Provide the [X, Y] coordinate of the cell's center where the given text is located.  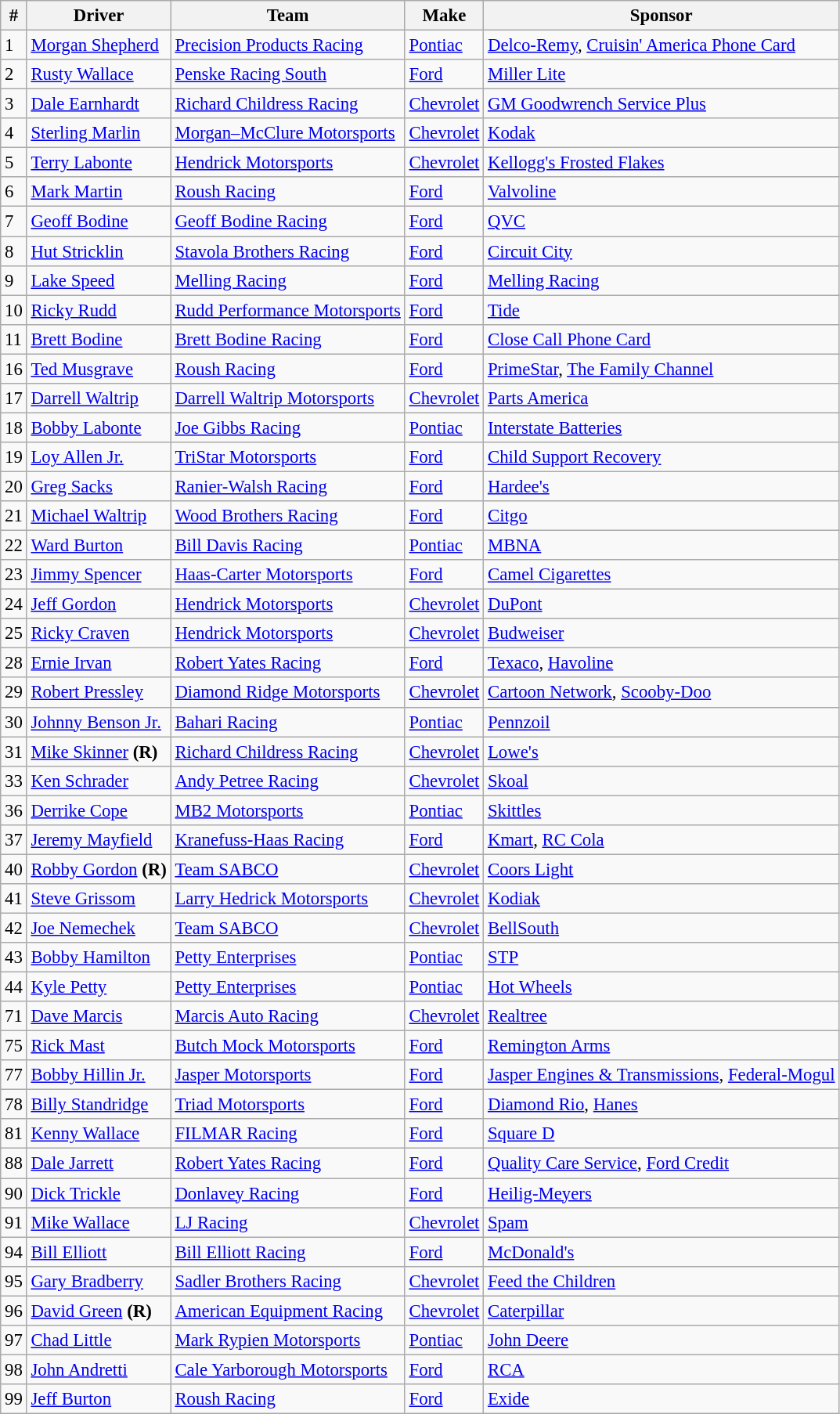
95 [14, 1281]
Ricky Craven [99, 633]
Interstate Batteries [662, 427]
88 [14, 1163]
Geoff Bodine Racing [288, 222]
Ward Burton [99, 546]
8 [14, 251]
Jeff Gordon [99, 604]
25 [14, 633]
RCA [662, 1369]
Andy Petree Racing [288, 781]
Pennzoil [662, 722]
Hut Stricklin [99, 251]
QVC [662, 222]
Square D [662, 1134]
10 [14, 310]
40 [14, 869]
Ernie Irvan [99, 663]
Close Call Phone Card [662, 339]
Make [444, 16]
17 [14, 399]
18 [14, 427]
21 [14, 516]
Joe Gibbs Racing [288, 427]
Bahari Racing [288, 722]
Diamond Ridge Motorsports [288, 693]
Diamond Rio, Hanes [662, 1105]
9 [14, 280]
Rudd Performance Motorsports [288, 310]
Haas-Carter Motorsports [288, 575]
Cartoon Network, Scooby-Doo [662, 693]
MBNA [662, 546]
37 [14, 840]
6 [14, 192]
42 [14, 928]
Derrike Cope [99, 810]
24 [14, 604]
Dick Trickle [99, 1193]
5 [14, 163]
Hot Wheels [662, 987]
Jasper Engines & Transmissions, Federal-Mogul [662, 1075]
44 [14, 987]
3 [14, 104]
PrimeStar, The Family Channel [662, 369]
99 [14, 1399]
Ranier-Walsh Racing [288, 486]
Lake Speed [99, 280]
Heilig-Meyers [662, 1193]
Ken Schrader [99, 781]
# [14, 16]
81 [14, 1134]
Child Support Recovery [662, 457]
John Deere [662, 1340]
Quality Care Service, Ford Credit [662, 1163]
Caterpillar [662, 1311]
29 [14, 693]
31 [14, 752]
94 [14, 1252]
Bill Davis Racing [288, 546]
Camel Cigarettes [662, 575]
Greg Sacks [99, 486]
Ricky Rudd [99, 310]
71 [14, 1016]
Steve Grissom [99, 899]
1 [14, 45]
Donlavey Racing [288, 1193]
Hardee's [662, 486]
4 [14, 133]
Cale Yarborough Motorsports [288, 1369]
Rusty Wallace [99, 74]
Dale Jarrett [99, 1163]
98 [14, 1369]
7 [14, 222]
Robert Pressley [99, 693]
GM Goodwrench Service Plus [662, 104]
Dale Earnhardt [99, 104]
Exide [662, 1399]
Skoal [662, 781]
Bill Elliott Racing [288, 1252]
LJ Racing [288, 1222]
30 [14, 722]
American Equipment Racing [288, 1311]
43 [14, 958]
Bobby Hamilton [99, 958]
Larry Hedrick Motorsports [288, 899]
78 [14, 1105]
Triad Motorsports [288, 1105]
Mike Wallace [99, 1222]
Marcis Auto Racing [288, 1016]
97 [14, 1340]
Jasper Motorsports [288, 1075]
Skittles [662, 810]
Michael Waltrip [99, 516]
Spam [662, 1222]
Driver [99, 16]
19 [14, 457]
Coors Light [662, 869]
Darrell Waltrip [99, 399]
Morgan–McClure Motorsports [288, 133]
96 [14, 1311]
Texaco, Havoline [662, 663]
Chad Little [99, 1340]
David Green (R) [99, 1311]
75 [14, 1046]
Jeff Burton [99, 1399]
Rick Mast [99, 1046]
36 [14, 810]
John Andretti [99, 1369]
MB2 Motorsports [288, 810]
Billy Standridge [99, 1105]
41 [14, 899]
Geoff Bodine [99, 222]
Ted Musgrave [99, 369]
Sadler Brothers Racing [288, 1281]
Kellogg's Frosted Flakes [662, 163]
Robby Gordon (R) [99, 869]
Butch Mock Motorsports [288, 1046]
Team [288, 16]
TriStar Motorsports [288, 457]
Jeremy Mayfield [99, 840]
Gary Bradberry [99, 1281]
Joe Nemechek [99, 928]
Dave Marcis [99, 1016]
BellSouth [662, 928]
Mark Martin [99, 192]
FILMAR Racing [288, 1134]
Bobby Hillin Jr. [99, 1075]
Wood Brothers Racing [288, 516]
Stavola Brothers Racing [288, 251]
20 [14, 486]
Johnny Benson Jr. [99, 722]
77 [14, 1075]
16 [14, 369]
Penske Racing South [288, 74]
Delco-Remy, Cruisin' America Phone Card [662, 45]
Kyle Petty [99, 987]
Morgan Shepherd [99, 45]
Bobby Labonte [99, 427]
Kenny Wallace [99, 1134]
Lowe's [662, 752]
Loy Allen Jr. [99, 457]
Darrell Waltrip Motorsports [288, 399]
11 [14, 339]
Sterling Marlin [99, 133]
Sponsor [662, 16]
Bill Elliott [99, 1252]
Kranefuss-Haas Racing [288, 840]
91 [14, 1222]
2 [14, 74]
Brett Bodine Racing [288, 339]
Brett Bodine [99, 339]
Kodiak [662, 899]
Tide [662, 310]
Terry Labonte [99, 163]
Realtree [662, 1016]
Precision Products Racing [288, 45]
Parts America [662, 399]
Kodak [662, 133]
Feed the Children [662, 1281]
Budweiser [662, 633]
33 [14, 781]
Miller Lite [662, 74]
Citgo [662, 516]
Valvoline [662, 192]
STP [662, 958]
Jimmy Spencer [99, 575]
Remington Arms [662, 1046]
90 [14, 1193]
Circuit City [662, 251]
Mark Rypien Motorsports [288, 1340]
DuPont [662, 604]
Kmart, RC Cola [662, 840]
22 [14, 546]
Mike Skinner (R) [99, 752]
McDonald's [662, 1252]
28 [14, 663]
23 [14, 575]
